Capture the cell that displays the provided text and extract its (x, y) central coordinate. 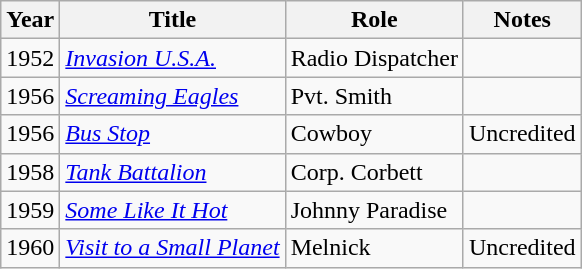
Invasion U.S.A. (172, 58)
Title (172, 20)
Johnny Paradise (374, 210)
Notes (522, 20)
Screaming Eagles (172, 96)
Year (30, 20)
1958 (30, 172)
Pvt. Smith (374, 96)
1952 (30, 58)
Bus Stop (172, 134)
Radio Dispatcher (374, 58)
Some Like It Hot (172, 210)
Visit to a Small Planet (172, 248)
Corp. Corbett (374, 172)
Cowboy (374, 134)
Melnick (374, 248)
Role (374, 20)
1959 (30, 210)
Tank Battalion (172, 172)
1960 (30, 248)
